Find where the given text appears and provide that cell's center as [x, y] coordinate. 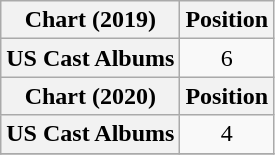
Chart (2020) [90, 96]
Chart (2019) [90, 20]
6 [227, 58]
4 [227, 134]
